Identify which cell holds the provided text, then report its (x, y) central coordinate. 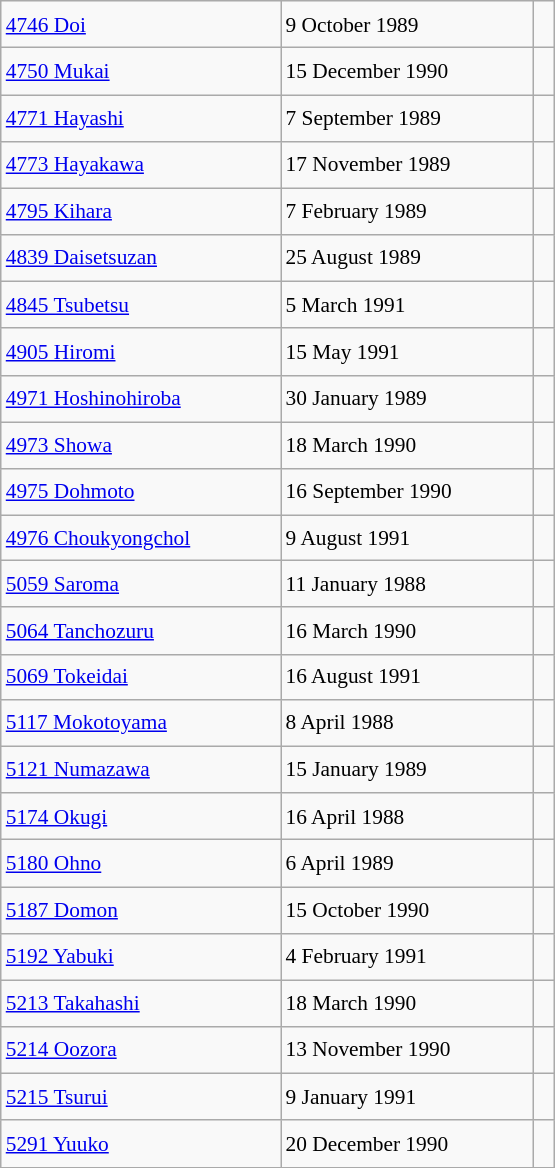
5174 Okugi (141, 816)
5064 Tanchozuru (141, 630)
4975 Dohmoto (141, 492)
20 December 1990 (408, 1144)
5 March 1991 (408, 306)
4905 Hiromi (141, 352)
6 April 1989 (408, 864)
5192 Yabuki (141, 956)
5213 Takahashi (141, 1004)
5291 Yuuko (141, 1144)
5214 Oozora (141, 1050)
5187 Domon (141, 910)
15 December 1990 (408, 72)
9 January 1991 (408, 1098)
4839 Daisetsuzan (141, 258)
4795 Kihara (141, 212)
15 May 1991 (408, 352)
11 January 1988 (408, 584)
5059 Saroma (141, 584)
4746 Doi (141, 24)
30 January 1989 (408, 398)
9 August 1991 (408, 538)
13 November 1990 (408, 1050)
8 April 1988 (408, 722)
15 October 1990 (408, 910)
4 February 1991 (408, 956)
7 September 1989 (408, 118)
5117 Mokotoyama (141, 722)
16 March 1990 (408, 630)
4973 Showa (141, 446)
5121 Numazawa (141, 770)
16 September 1990 (408, 492)
4845 Tsubetsu (141, 306)
17 November 1989 (408, 164)
4750 Mukai (141, 72)
5215 Tsurui (141, 1098)
15 January 1989 (408, 770)
16 April 1988 (408, 816)
9 October 1989 (408, 24)
25 August 1989 (408, 258)
5180 Ohno (141, 864)
5069 Tokeidai (141, 676)
4971 Hoshinohiroba (141, 398)
4773 Hayakawa (141, 164)
4771 Hayashi (141, 118)
7 February 1989 (408, 212)
4976 Choukyongchol (141, 538)
16 August 1991 (408, 676)
